Search for the cell housing the specified text and yield its [X, Y] center coordinate. 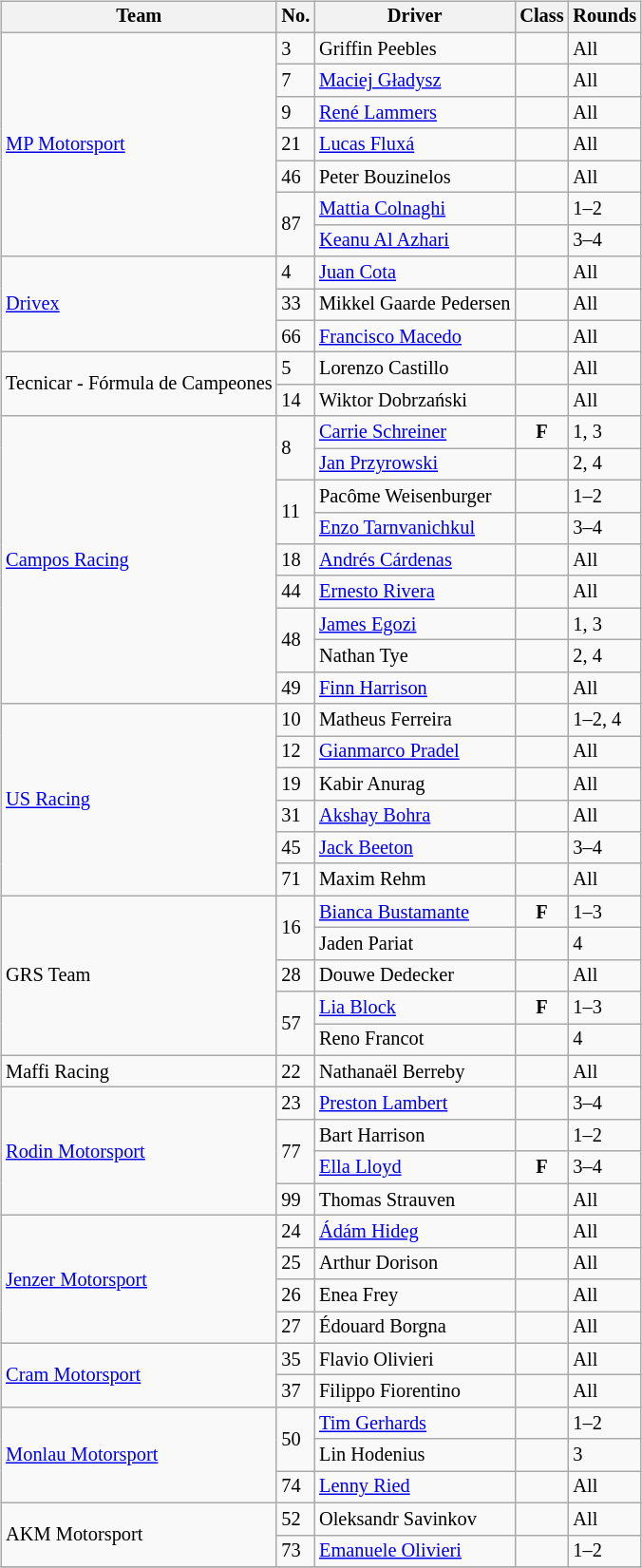
21 [295, 144]
8 [295, 448]
14 [295, 401]
Thomas Strauven [414, 1200]
Lia Block [414, 1008]
Jaden Pariat [414, 944]
Preston Lambert [414, 1104]
37 [295, 1391]
Cram Motorsport [139, 1375]
Filippo Fiorentino [414, 1391]
9 [295, 113]
Wiktor Dobrzański [414, 401]
Flavio Olivieri [414, 1359]
US Racing [139, 800]
Maxim Rehm [414, 879]
Enzo Tarnvanichkul [414, 528]
1–2, 4 [606, 720]
Ernesto Rivera [414, 592]
Ádám Hideg [414, 1232]
Juan Cota [414, 273]
5 [295, 368]
18 [295, 560]
GRS Team [139, 975]
46 [295, 177]
Arthur Dorison [414, 1263]
16 [295, 927]
Lin Hodenius [414, 1455]
No. [295, 17]
Emanuele Olivieri [414, 1551]
28 [295, 975]
Francisco Macedo [414, 336]
52 [295, 1519]
33 [295, 305]
27 [295, 1328]
73 [295, 1551]
Maciej Gładysz [414, 81]
Driver [414, 17]
Finn Harrison [414, 688]
Jack Beeton [414, 848]
Nathanaël Berreby [414, 1071]
Rodin Motorsport [139, 1151]
Akshay Bohra [414, 816]
45 [295, 848]
Bart Harrison [414, 1136]
René Lammers [414, 113]
Monlau Motorsport [139, 1455]
Jenzer Motorsport [139, 1280]
11 [295, 511]
Douwe Dedecker [414, 975]
Bianca Bustamante [414, 912]
50 [295, 1440]
Kabir Anurag [414, 784]
MP Motorsport [139, 144]
Class [541, 17]
Nathan Tye [414, 656]
Tecnicar - Fórmula de Campeones [139, 384]
Drivex [139, 304]
22 [295, 1071]
Peter Bouzinelos [414, 177]
Andrés Cárdenas [414, 560]
Lenny Ried [414, 1487]
Ella Lloyd [414, 1167]
Carrie Schreiner [414, 432]
Maffi Racing [139, 1071]
48 [295, 640]
Matheus Ferreira [414, 720]
Édouard Borgna [414, 1328]
Griffin Peebles [414, 48]
Oleksandr Savinkov [414, 1519]
Team [139, 17]
James Egozi [414, 624]
26 [295, 1295]
Gianmarco Pradel [414, 752]
Pacôme Weisenburger [414, 496]
71 [295, 879]
AKM Motorsport [139, 1535]
Keanu Al Azhari [414, 240]
10 [295, 720]
Mattia Colnaghi [414, 209]
35 [295, 1359]
66 [295, 336]
99 [295, 1200]
Jan Przyrowski [414, 464]
Reno Francot [414, 1040]
Lucas Fluxá [414, 144]
19 [295, 784]
7 [295, 81]
Campos Racing [139, 560]
77 [295, 1151]
44 [295, 592]
Lorenzo Castillo [414, 368]
49 [295, 688]
12 [295, 752]
74 [295, 1487]
Mikkel Gaarde Pedersen [414, 305]
25 [295, 1263]
24 [295, 1232]
Rounds [606, 17]
23 [295, 1104]
31 [295, 816]
Enea Frey [414, 1295]
87 [295, 224]
Tim Gerhards [414, 1424]
57 [295, 1024]
